Pinpoint the cell where the given text exists, returning its (x, y) midpoint coordinate. 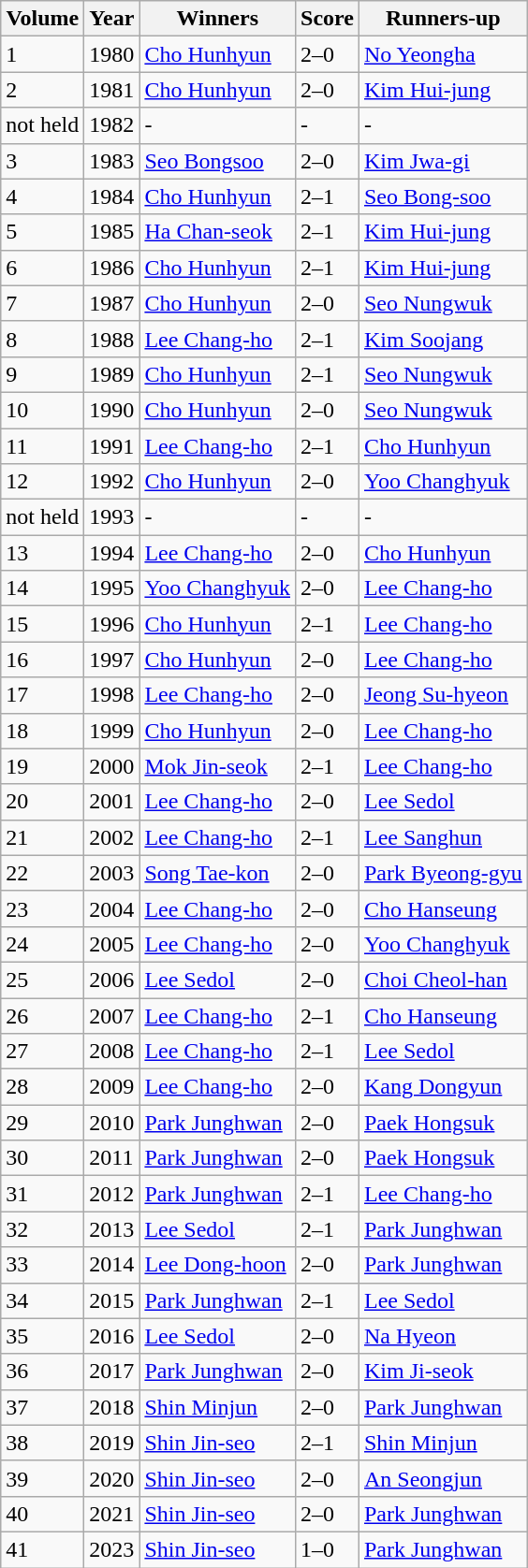
17 (43, 695)
Score (328, 19)
2016 (112, 1336)
25 (43, 980)
1995 (112, 588)
Lee Dong-hoon (217, 1265)
16 (43, 660)
38 (43, 1443)
1993 (112, 517)
12 (43, 482)
2004 (112, 908)
1986 (112, 268)
2014 (112, 1265)
2009 (112, 1087)
32 (43, 1229)
Lee Sanghun (443, 837)
Seo Bong-soo (443, 196)
8 (43, 339)
1991 (112, 446)
Mok Jin-seok (217, 766)
1985 (112, 232)
2021 (112, 1514)
15 (43, 624)
14 (43, 588)
2006 (112, 980)
Park Byeong-gyu (443, 873)
2019 (112, 1443)
2007 (112, 1015)
2 (43, 90)
Choi Cheol-han (443, 980)
4 (43, 196)
10 (43, 410)
1981 (112, 90)
Kim Soojang (443, 339)
28 (43, 1087)
26 (43, 1015)
1 (43, 54)
1999 (112, 731)
1990 (112, 410)
1–0 (328, 1549)
1997 (112, 660)
1987 (112, 303)
Kang Dongyun (443, 1087)
Winners (217, 19)
2002 (112, 837)
9 (43, 374)
1996 (112, 624)
41 (43, 1549)
19 (43, 766)
2003 (112, 873)
Seo Bongsoo (217, 161)
Jeong Su-hyeon (443, 695)
1989 (112, 374)
22 (43, 873)
An Seongjun (443, 1478)
40 (43, 1514)
Na Hyeon (443, 1336)
2015 (112, 1300)
30 (43, 1158)
35 (43, 1336)
2013 (112, 1229)
2018 (112, 1407)
2011 (112, 1158)
33 (43, 1265)
2005 (112, 944)
1982 (112, 125)
18 (43, 731)
2017 (112, 1372)
Kim Ji-seok (443, 1372)
37 (43, 1407)
Ha Chan-seok (217, 232)
20 (43, 802)
1992 (112, 482)
2023 (112, 1549)
1980 (112, 54)
Song Tae-kon (217, 873)
13 (43, 553)
1984 (112, 196)
2010 (112, 1123)
6 (43, 268)
29 (43, 1123)
39 (43, 1478)
2000 (112, 766)
2012 (112, 1194)
34 (43, 1300)
2008 (112, 1052)
23 (43, 908)
5 (43, 232)
1983 (112, 161)
Kim Jwa-gi (443, 161)
27 (43, 1052)
1988 (112, 339)
Year (112, 19)
3 (43, 161)
Runners-up (443, 19)
31 (43, 1194)
24 (43, 944)
1998 (112, 695)
2020 (112, 1478)
2001 (112, 802)
36 (43, 1372)
11 (43, 446)
1994 (112, 553)
No Yeongha (443, 54)
7 (43, 303)
Volume (43, 19)
21 (43, 837)
